Pinpoint the cell where the given text exists, returning its [x, y] midpoint coordinate. 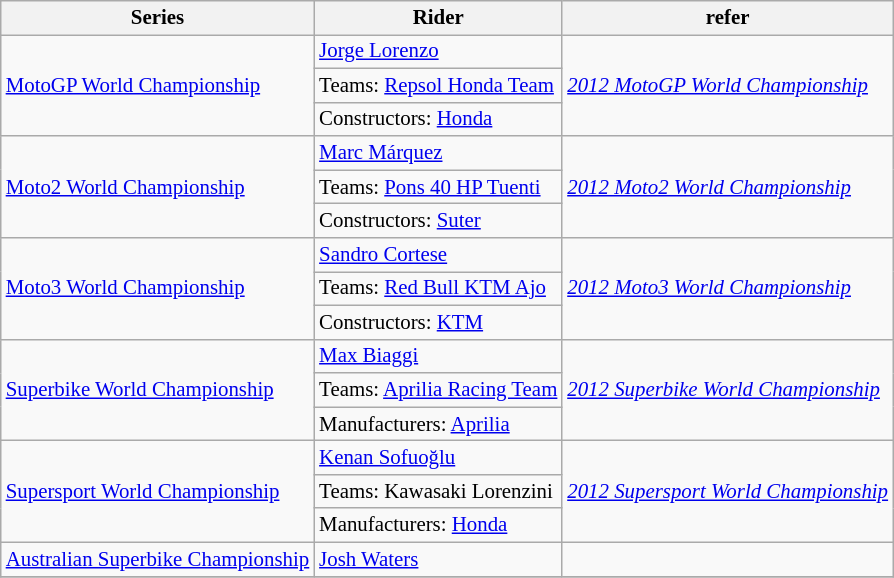
2012 Moto2 World Championship [728, 187]
refer [728, 18]
Superbike World Championship [158, 390]
Manufacturers: Aprilia [438, 424]
Constructors: KTM [438, 322]
Teams: Red Bull KTM Ajo [438, 288]
Moto3 World Championship [158, 289]
Teams: Pons 40 HP Tuenti [438, 187]
Series [158, 18]
Teams: Kawasaki Lorenzini [438, 491]
Constructors: Honda [438, 119]
Josh Waters [438, 559]
Teams: Repsol Honda Team [438, 85]
Constructors: Suter [438, 221]
Sandro Cortese [438, 255]
Jorge Lorenzo [438, 51]
Moto2 World Championship [158, 187]
2012 MotoGP World Championship [728, 85]
2012 Supersport World Championship [728, 492]
MotoGP World Championship [158, 85]
2012 Moto3 World Championship [728, 289]
Australian Superbike Championship [158, 559]
Kenan Sofuoğlu [438, 458]
Max Biaggi [438, 356]
2012 Superbike World Championship [728, 390]
Rider [438, 18]
Teams: Aprilia Racing Team [438, 390]
Marc Márquez [438, 153]
Manufacturers: Honda [438, 525]
Supersport World Championship [158, 492]
